For the text-containing cell, return its midpoint in [x, y] coordinate format. 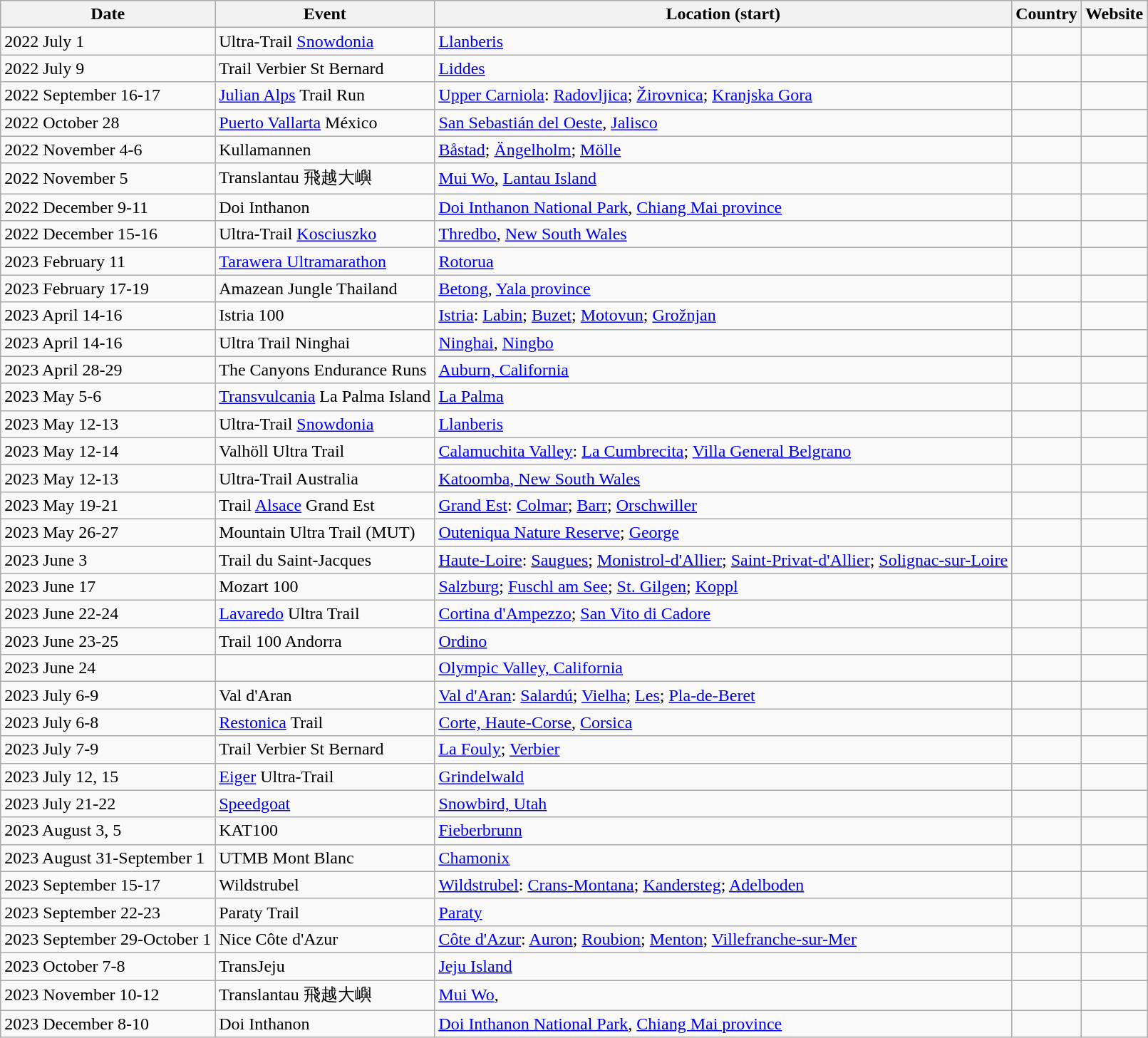
Wildstrubel [325, 885]
Puerto Vallarta México [325, 123]
2022 October 28 [108, 123]
2023 December 8-10 [108, 1024]
Kullamannen [325, 150]
2023 May 26-27 [108, 532]
2022 November 5 [108, 178]
Istria 100 [325, 316]
2023 July 6-9 [108, 695]
Auburn, California [723, 370]
Snowbird, Utah [723, 804]
The Canyons Endurance Runs [325, 370]
2023 June 24 [108, 668]
Speedgoat [325, 804]
Julian Alps Trail Run [325, 95]
Corte, Haute-Corse, Corsica [723, 722]
Eiger Ultra-Trail [325, 777]
KAT100 [325, 831]
2023 August 31-September 1 [108, 858]
Salzburg; Fuschl am See; St. Gilgen; Koppl [723, 587]
2023 June 22-24 [108, 614]
Date [108, 14]
Olympic Valley, California [723, 668]
Upper Carniola: Radovljica; Žirovnica; Kranjska Gora [723, 95]
2023 September 29-October 1 [108, 939]
2022 December 9-11 [108, 207]
Grindelwald [723, 777]
2022 November 4-6 [108, 150]
Ordino [723, 641]
2023 October 7-8 [108, 966]
UTMB Mont Blanc [325, 858]
Paraty Trail [325, 912]
Ultra-Trail Australia [325, 478]
San Sebastián del Oeste, Jalisco [723, 123]
Ultra-Trail Kosciuszko [325, 234]
2023 June 3 [108, 559]
Amazean Jungle Thailand [325, 289]
Fieberbrunn [723, 831]
2023 May 19-21 [108, 505]
Ultra Trail Ninghai [325, 343]
Calamuchita Valley: La Cumbrecita; Villa General Belgrano [723, 451]
2023 July 6-8 [108, 722]
Country [1047, 14]
Transvulcania La Palma Island [325, 397]
Grand Est: Colmar; Barr; Orschwiller [723, 505]
2023 February 11 [108, 261]
2023 June 17 [108, 587]
2023 June 23-25 [108, 641]
Cortina d'Ampezzo; San Vito di Cadore [723, 614]
2023 May 12-14 [108, 451]
Chamonix [723, 858]
Mui Wo, [723, 996]
2023 July 7-9 [108, 749]
2023 September 15-17 [108, 885]
Mozart 100 [325, 587]
2023 July 21-22 [108, 804]
Mui Wo, Lantau Island [723, 178]
2022 July 1 [108, 41]
Valhöll Ultra Trail [325, 451]
2022 December 15-16 [108, 234]
Wildstrubel: Crans-Montana; Kandersteg; Adelboden [723, 885]
2023 September 22-23 [108, 912]
Liddes [723, 68]
Côte d'Azur: Auron; Roubion; Menton; Villefranche-sur-Mer [723, 939]
Outeniqua Nature Reserve; George [723, 532]
Istria: Labin; Buzet; Motovun; Grožnjan [723, 316]
Trail 100 Andorra [325, 641]
Jeju Island [723, 966]
Trail Alsace Grand Est [325, 505]
Betong, Yala province [723, 289]
2023 February 17-19 [108, 289]
Tarawera Ultramarathon [325, 261]
2023 November 10-12 [108, 996]
Rotorua [723, 261]
Katoomba, New South Wales [723, 478]
2022 September 16-17 [108, 95]
2022 July 9 [108, 68]
Val d'Aran [325, 695]
2023 April 28-29 [108, 370]
Lavaredo Ultra Trail [325, 614]
2023 July 12, 15 [108, 777]
Restonica Trail [325, 722]
Ninghai, Ningbo [723, 343]
Event [325, 14]
Haute-Loire: Saugues; Monistrol-d'Allier; Saint-Privat-d'Allier; Solignac-sur-Loire [723, 559]
Paraty [723, 912]
Val d'Aran: Salardú; Vielha; Les; Pla-de-Beret [723, 695]
Båstad; Ängelholm; Mölle [723, 150]
2023 August 3, 5 [108, 831]
Mountain Ultra Trail (MUT) [325, 532]
Nice Côte d'Azur [325, 939]
Location (start) [723, 14]
Trail du Saint-Jacques [325, 559]
Thredbo, New South Wales [723, 234]
La Palma [723, 397]
TransJeju [325, 966]
2023 May 5-6 [108, 397]
Website [1114, 14]
La Fouly; Verbier [723, 749]
